Detect which cell encompasses the target text, then output its (x, y) center coordinate. 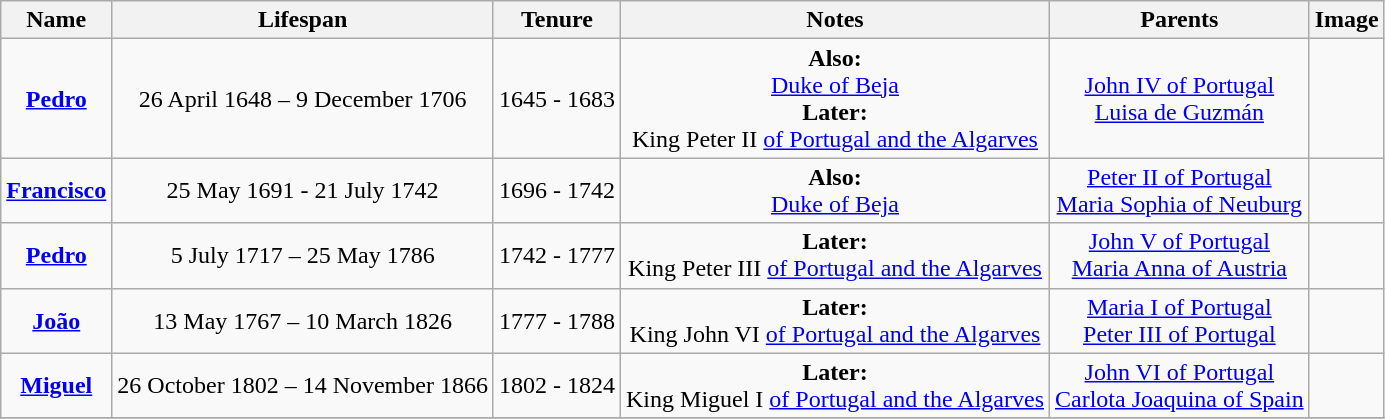
Later: King Miguel I of Portugal and the Algarves (836, 386)
25 May 1691 - 21 July 1742 (303, 190)
Lifespan (303, 20)
13 May 1767 – 10 March 1826 (303, 320)
Parents (1180, 20)
1777 - 1788 (556, 320)
Peter II of Portugal Maria Sophia of Neuburg (1180, 190)
John V of Portugal Maria Anna of Austria (1180, 256)
Francisco (56, 190)
Notes (836, 20)
Also: Duke of Beja Later: King Peter II of Portugal and the Algarves (836, 98)
1742 - 1777 (556, 256)
1645 - 1683 (556, 98)
1696 - 1742 (556, 190)
João (56, 320)
Also: Duke of Beja (836, 190)
Image (1346, 20)
Maria I of Portugal Peter III of Portugal (1180, 320)
Later: King Peter III of Portugal and the Algarves (836, 256)
Tenure (556, 20)
Miguel (56, 386)
Name (56, 20)
5 July 1717 – 25 May 1786 (303, 256)
1802 - 1824 (556, 386)
26 October 1802 – 14 November 1866 (303, 386)
26 April 1648 – 9 December 1706 (303, 98)
John VI of Portugal Carlota Joaquina of Spain (1180, 386)
John IV of Portugal Luisa de Guzmán (1180, 98)
Later: King John VI of Portugal and the Algarves (836, 320)
